From the cell containing the given text, extract its center point as [X, Y] coordinate. 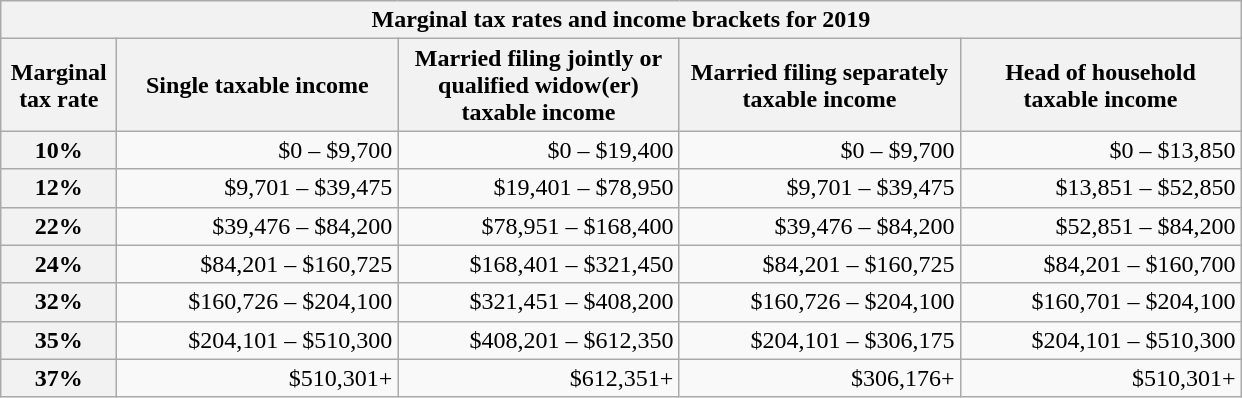
$0 – $13,850 [1100, 150]
22% [59, 226]
$52,851 – $84,200 [1100, 226]
32% [59, 302]
Married filing jointly or qualified widow(er) taxable income [538, 85]
$84,201 – $160,700 [1100, 264]
37% [59, 378]
Married filing separately taxable income [820, 85]
Marginal tax rate [59, 85]
$168,401 – $321,450 [538, 264]
$19,401 – $78,950 [538, 188]
$612,351+ [538, 378]
$78,951 – $168,400 [538, 226]
$13,851 – $52,850 [1100, 188]
$408,201 – $612,350 [538, 340]
Single taxable income [258, 85]
$0 – $19,400 [538, 150]
$204,101 – $306,175 [820, 340]
$160,701 – $204,100 [1100, 302]
$321,451 – $408,200 [538, 302]
Head of household taxable income [1100, 85]
Marginal tax rates and income brackets for 2019 [621, 20]
12% [59, 188]
35% [59, 340]
24% [59, 264]
$306,176+ [820, 378]
10% [59, 150]
